Output the [x, y] coordinate of the center of the cell containing the given text.  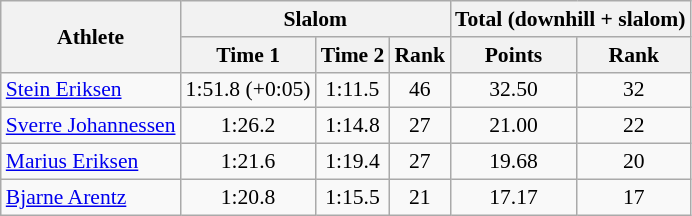
21.00 [514, 126]
1:14.8 [353, 126]
46 [420, 90]
17 [634, 197]
Sverre Johannessen [91, 126]
Points [514, 55]
1:19.4 [353, 162]
Athlete [91, 36]
Stein Eriksen [91, 90]
1:11.5 [353, 90]
Bjarne Arentz [91, 197]
Time 1 [248, 55]
32 [634, 90]
1:51.8 (+0:05) [248, 90]
20 [634, 162]
1:20.8 [248, 197]
Time 2 [353, 55]
21 [420, 197]
Total (downhill + slalom) [570, 19]
22 [634, 126]
32.50 [514, 90]
17.17 [514, 197]
19.68 [514, 162]
1:26.2 [248, 126]
Marius Eriksen [91, 162]
Slalom [316, 19]
1:15.5 [353, 197]
1:21.6 [248, 162]
